Capture the cell that displays the provided text and extract its [x, y] central coordinate. 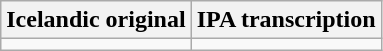
Icelandic original [96, 20]
IPA transcription [286, 20]
